Detect which cell encompasses the target text, then output its (x, y) center coordinate. 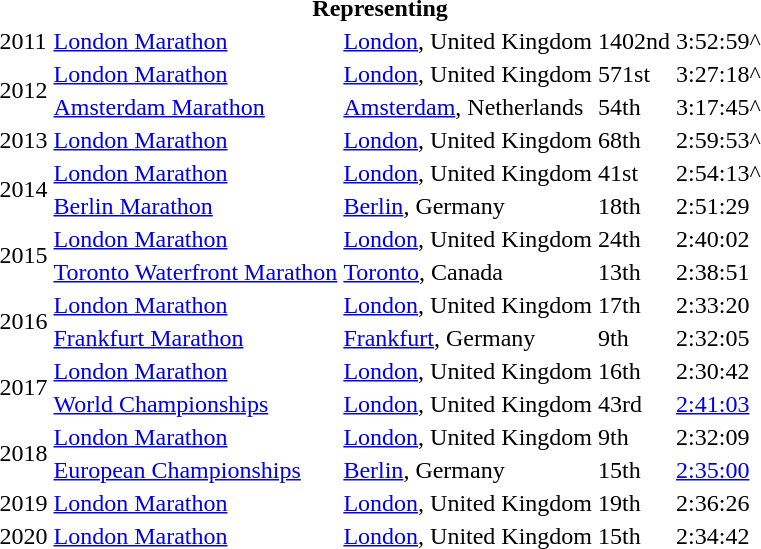
43rd (634, 404)
Berlin Marathon (196, 206)
Toronto, Canada (468, 272)
Amsterdam, Netherlands (468, 107)
European Championships (196, 470)
World Championships (196, 404)
68th (634, 140)
Toronto Waterfront Marathon (196, 272)
24th (634, 239)
Frankfurt, Germany (468, 338)
Frankfurt Marathon (196, 338)
571st (634, 74)
1402nd (634, 41)
Amsterdam Marathon (196, 107)
16th (634, 371)
18th (634, 206)
13th (634, 272)
54th (634, 107)
17th (634, 305)
41st (634, 173)
19th (634, 503)
15th (634, 470)
